Locate the cell with the specified text and output its [x, y] center coordinate. 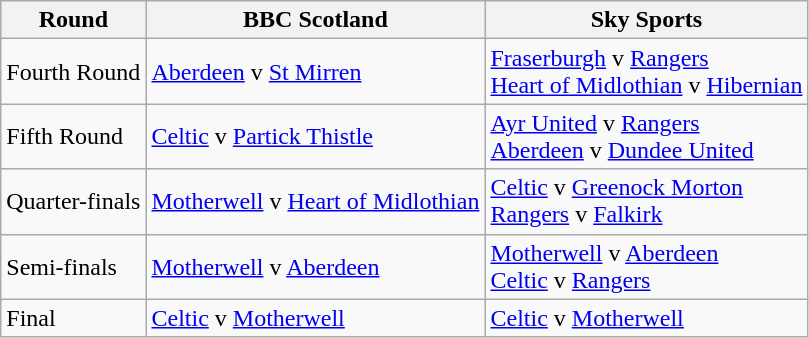
Sky Sports [646, 20]
Round [74, 20]
Quarter-finals [74, 202]
Motherwell v Heart of Midlothian [316, 202]
Fraserburgh v RangersHeart of Midlothian v Hibernian [646, 72]
BBC Scotland [316, 20]
Fourth Round [74, 72]
Ayr United v RangersAberdeen v Dundee United [646, 136]
Celtic v Partick Thistle [316, 136]
Motherwell v AberdeenCeltic v Rangers [646, 266]
Fifth Round [74, 136]
Semi-finals [74, 266]
Celtic v Greenock MortonRangers v Falkirk [646, 202]
Final [74, 318]
Motherwell v Aberdeen [316, 266]
Aberdeen v St Mirren [316, 72]
